Return the (x, y) coordinate for the center point of the cell that contains the specified text.  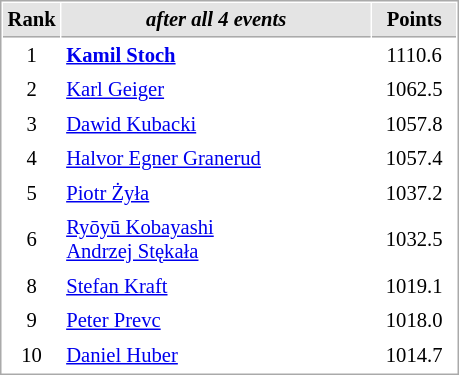
Points (414, 20)
2 (32, 90)
3 (32, 124)
Ryōyū Kobayashi Andrzej Stękała (216, 240)
Daniel Huber (216, 356)
1 (32, 56)
1062.5 (414, 90)
Halvor Egner Granerud (216, 158)
8 (32, 286)
1037.2 (414, 194)
1057.4 (414, 158)
Piotr Żyła (216, 194)
Dawid Kubacki (216, 124)
Rank (32, 20)
1110.6 (414, 56)
Kamil Stoch (216, 56)
1032.5 (414, 240)
1014.7 (414, 356)
6 (32, 240)
1057.8 (414, 124)
1018.0 (414, 320)
after all 4 events (216, 20)
5 (32, 194)
4 (32, 158)
1019.1 (414, 286)
9 (32, 320)
10 (32, 356)
Stefan Kraft (216, 286)
Peter Prevc (216, 320)
Karl Geiger (216, 90)
